Extract the [X, Y] coordinate from the center of the cell holding the provided text.  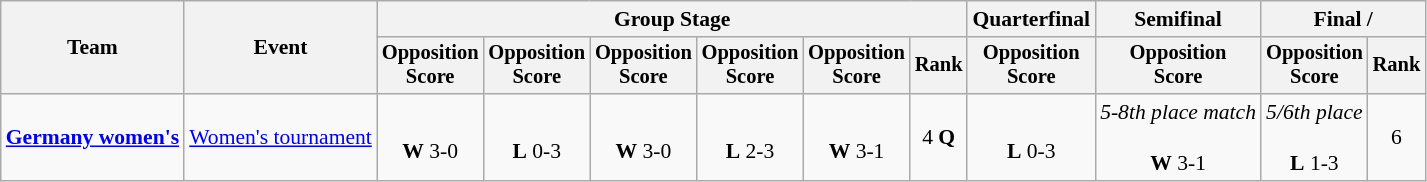
Semifinal [1178, 19]
6 [1397, 138]
Quarterfinal [1031, 19]
4 Q [939, 138]
5-8th place matchW 3-1 [1178, 138]
Final / [1343, 19]
L 2-3 [750, 138]
Women's tournament [280, 138]
Team [92, 48]
Event [280, 48]
W 3-1 [856, 138]
5/6th placeL 1-3 [1314, 138]
Group Stage [672, 19]
Germany women's [92, 138]
